From the cell containing the given text, extract its center point as (x, y) coordinate. 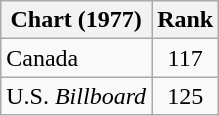
117 (186, 58)
Rank (186, 20)
125 (186, 96)
Canada (76, 58)
U.S. Billboard (76, 96)
Chart (1977) (76, 20)
